Pinpoint the cell where the given text exists, returning its [X, Y] midpoint coordinate. 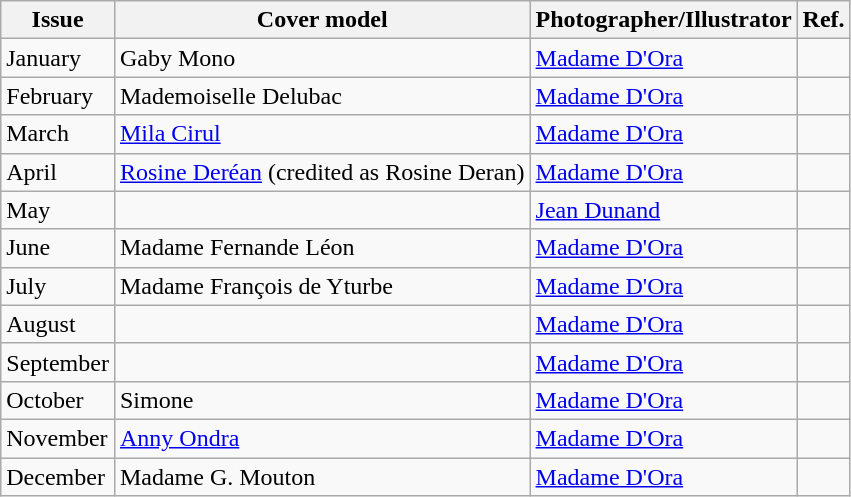
October [58, 400]
Simone [322, 400]
Mila Cirul [322, 134]
Issue [58, 20]
November [58, 438]
Madame François de Yturbe [322, 286]
June [58, 248]
July [58, 286]
December [58, 477]
Madame Fernande Léon [322, 248]
Photographer/Illustrator [664, 20]
Jean Dunand [664, 210]
April [58, 172]
Anny Ondra [322, 438]
Gaby Mono [322, 58]
August [58, 324]
Cover model [322, 20]
May [58, 210]
Madame G. Mouton [322, 477]
February [58, 96]
Rosine Deréan (credited as Rosine Deran) [322, 172]
March [58, 134]
Mademoiselle Delubac [322, 96]
January [58, 58]
September [58, 362]
Ref. [824, 20]
